Return [X, Y] of the center of cell containing provided text 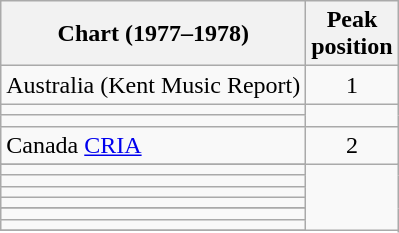
Canada CRIA [154, 145]
Australia (Kent Music Report) [154, 85]
Peakposition [352, 34]
1 [352, 85]
2 [352, 145]
Chart (1977–1978) [154, 34]
